Extract the [X, Y] coordinate from the center of the cell holding the provided text.  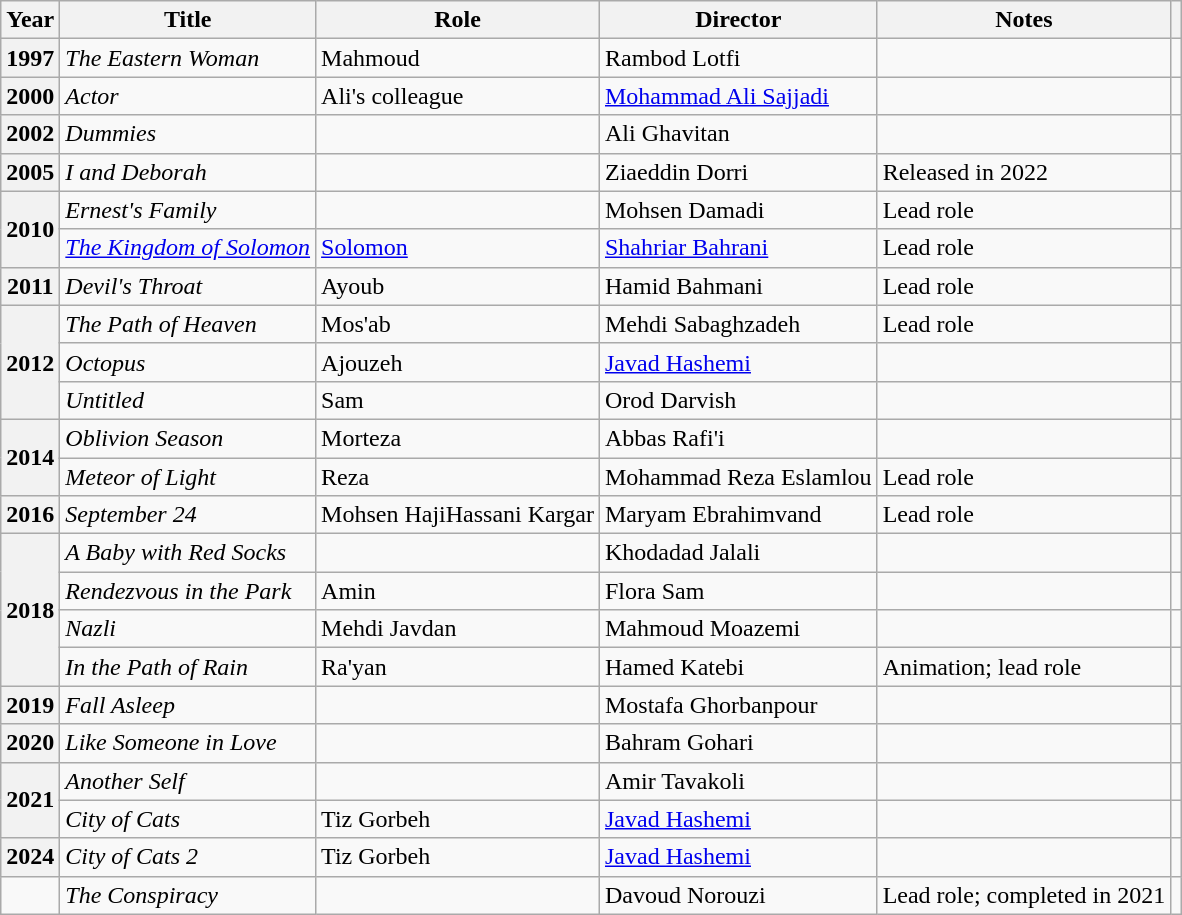
Fall Asleep [188, 705]
Meteor of Light [188, 477]
Devil's Throat [188, 286]
Morteza [458, 438]
Actor [188, 96]
Title [188, 20]
1997 [30, 58]
Mehdi Javdan [458, 629]
Bahram Gohari [738, 743]
Ajouzeh [458, 362]
Animation; lead role [1024, 667]
September 24 [188, 515]
Notes [1024, 20]
Like Someone in Love [188, 743]
2012 [30, 362]
Ra'yan [458, 667]
Amin [458, 591]
2019 [30, 705]
2016 [30, 515]
Mos'ab [458, 324]
Oblivion Season [188, 438]
A Baby with Red Socks [188, 553]
2014 [30, 457]
Ernest's Family [188, 210]
Hamed Katebi [738, 667]
2005 [30, 172]
Dummies [188, 134]
Ali Ghavitan [738, 134]
Another Self [188, 781]
The Kingdom of Solomon [188, 248]
2020 [30, 743]
City of Cats 2 [188, 857]
Khodadad Jalali [738, 553]
2000 [30, 96]
Sam [458, 400]
Rambod Lotfi [738, 58]
Ziaeddin Dorri [738, 172]
2010 [30, 229]
Mahmoud [458, 58]
Released in 2022 [1024, 172]
Mostafa Ghorbanpour [738, 705]
Solomon [458, 248]
Mohammad Ali Sajjadi [738, 96]
Nazli [188, 629]
Mohsen Damadi [738, 210]
Year [30, 20]
Lead role; completed in 2021 [1024, 895]
The Path of Heaven [188, 324]
2011 [30, 286]
In the Path of Rain [188, 667]
2002 [30, 134]
Davoud Norouzi [738, 895]
Reza [458, 477]
City of Cats [188, 819]
Mohsen HajiHassani Kargar [458, 515]
Mehdi Sabaghzadeh [738, 324]
2021 [30, 800]
2024 [30, 857]
Abbas Rafi'i [738, 438]
The Conspiracy [188, 895]
Orod Darvish [738, 400]
Ali's colleague [458, 96]
I and Deborah [188, 172]
Ayoub [458, 286]
Director [738, 20]
Shahriar Bahrani [738, 248]
Rendezvous in the Park [188, 591]
The Eastern Woman [188, 58]
2018 [30, 610]
Hamid Bahmani [738, 286]
Octopus [188, 362]
Mohammad Reza Eslamlou [738, 477]
Role [458, 20]
Flora Sam [738, 591]
Maryam Ebrahimvand [738, 515]
Amir Tavakoli [738, 781]
Untitled [188, 400]
Mahmoud Moazemi [738, 629]
